For the text-containing cell, return its midpoint in [x, y] coordinate format. 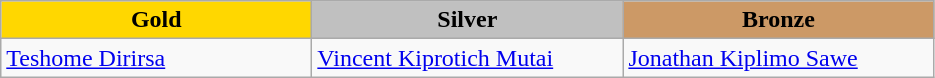
Vincent Kiprotich Mutai [468, 58]
Bronze [778, 20]
Silver [468, 20]
Jonathan Kiplimo Sawe [778, 58]
Teshome Dirirsa [156, 58]
Gold [156, 20]
